Return the (x, y) coordinate for the center point of the cell that contains the specified text.  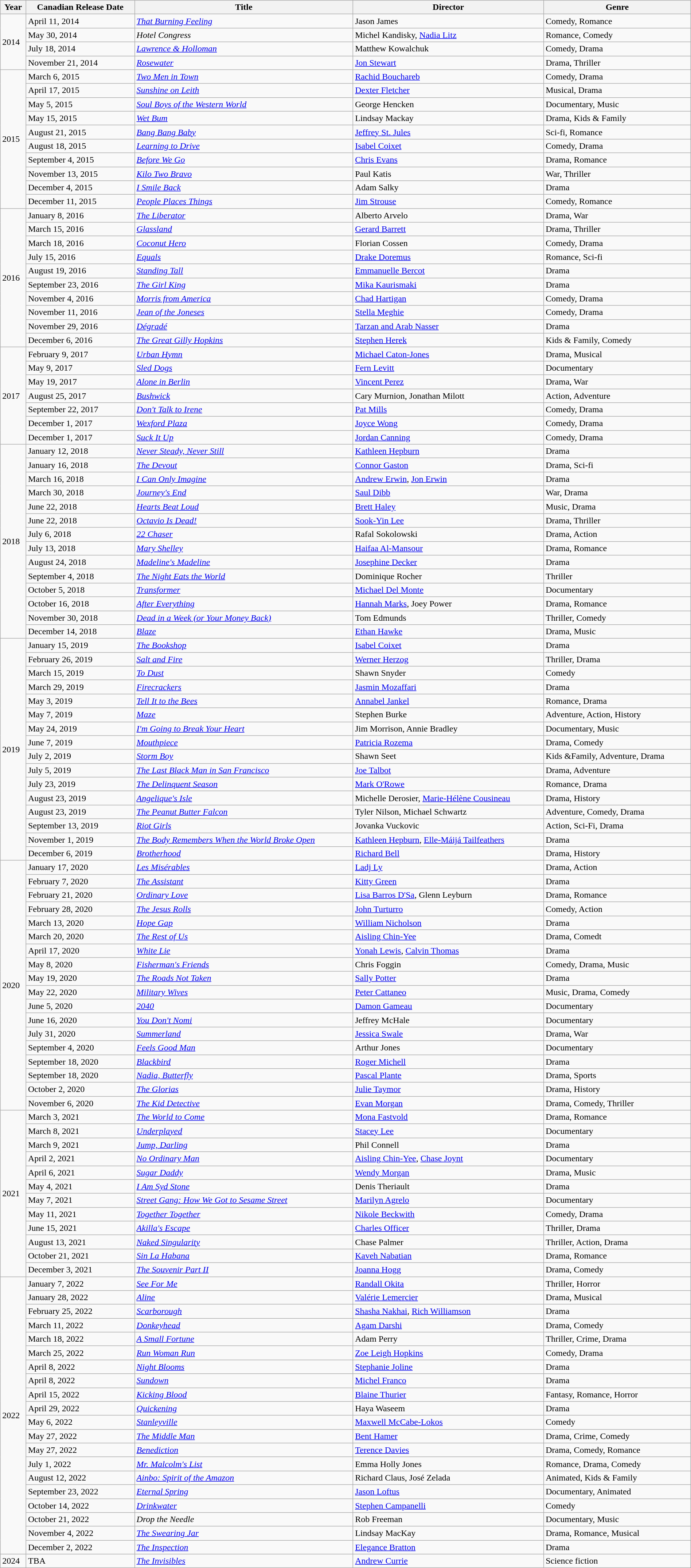
Marilyn Agrelo (448, 1200)
Shawn Snyder (448, 673)
Drama, Adventure (617, 770)
Emmanuelle Bercot (448, 271)
Tarzan and Arab Nasser (448, 326)
Richard Claus, José Zelada (448, 1478)
February 26, 2019 (80, 659)
Aisling Chin-Yee (448, 937)
Madeline's Madeline (244, 562)
December 3, 2021 (80, 1269)
Mika Kaurismaki (448, 285)
The Girl King (244, 285)
Riot Girls (244, 826)
Standing Tall (244, 271)
November 1, 2019 (80, 839)
June 16, 2020 (80, 1020)
Sally Potter (448, 978)
Michael Caton-Jones (448, 354)
November 4, 2022 (80, 1533)
Drama, Crime, Comedy (617, 1436)
May 7, 2021 (80, 1200)
George Hencken (448, 104)
Jasmin Mozaffari (448, 687)
August 25, 2017 (80, 395)
Donkeyhead (244, 1325)
May 22, 2020 (80, 992)
Before We Go (244, 160)
Drama, Sci-fi (617, 465)
2022 (13, 1415)
The Assistant (244, 881)
Les Misérables (244, 867)
Transformer (244, 590)
Charles Officer (448, 1228)
March 16, 2018 (80, 479)
November 30, 2018 (80, 618)
Thriller, Comedy (617, 618)
War, Thriller (617, 174)
Tell It to the Bees (244, 701)
April 17, 2020 (80, 951)
November 29, 2016 (80, 326)
Thriller, Action, Drama (617, 1242)
Lisa Barros D'Sa, Glenn Leyburn (448, 895)
February 9, 2017 (80, 354)
Roger Michell (448, 1062)
Night Blooms (244, 1367)
Elegance Bratton (448, 1547)
January 12, 2018 (80, 451)
Ordinary Love (244, 895)
May 9, 2017 (80, 368)
The Middle Man (244, 1436)
March 25, 2022 (80, 1353)
Adam Perry (448, 1339)
May 6, 2022 (80, 1422)
Yonah Lewis, Calvin Thomas (448, 951)
April 29, 2022 (80, 1408)
November 6, 2020 (80, 1103)
September 22, 2017 (80, 410)
March 6, 2015 (80, 77)
Kicking Blood (244, 1395)
Brotherhood (244, 854)
May 7, 2019 (80, 715)
March 18, 2016 (80, 243)
Phil Connell (448, 1145)
Stella Meghie (448, 312)
Richard Bell (448, 854)
April 17, 2015 (80, 90)
Two Men in Town (244, 77)
May 8, 2020 (80, 964)
Canadian Release Date (80, 7)
Brett Haley (448, 507)
Soul Boys of the Western World (244, 104)
Joe Talbot (448, 770)
Cary Murnion, Jonathan Milott (448, 395)
July 6, 2018 (80, 534)
Drama, Comedy, Romance (617, 1450)
July 2, 2019 (80, 756)
March 9, 2021 (80, 1145)
Damon Gameau (448, 1006)
Drama, Sports (617, 1076)
Maxwell McCabe-Lokos (448, 1422)
Kilo Two Bravo (244, 174)
Feels Good Man (244, 1048)
The Souvenir Part II (244, 1269)
Lawrence & Holloman (244, 49)
Drake Doremus (448, 257)
Together Together (244, 1214)
May 5, 2015 (80, 104)
William Nicholson (448, 923)
The Roads Not Taken (244, 978)
Tom Edmunds (448, 618)
October 21, 2022 (80, 1520)
Jason James (448, 21)
Romance, Sci-fi (617, 257)
Mr. Malcolm's List (244, 1464)
2015 (13, 139)
Fantasy, Romance, Horror (617, 1395)
October 5, 2018 (80, 590)
Denis Theriault (448, 1186)
Kids &Family, Adventure, Drama (617, 756)
May 24, 2019 (80, 729)
A Small Fortune (244, 1339)
December 4, 2015 (80, 188)
John Turturro (448, 909)
The Liberator (244, 215)
June 5, 2020 (80, 1006)
April 2, 2021 (80, 1159)
Mona Fastvold (448, 1117)
Akilla's Escape (244, 1228)
January 8, 2016 (80, 215)
May 19, 2017 (80, 382)
July 5, 2019 (80, 770)
Jean of the Joneses (244, 312)
Emma Holly Jones (448, 1464)
Genre (617, 7)
Comedy, Drama, Music (617, 964)
Andrew Erwin, Jon Erwin (448, 479)
March 13, 2020 (80, 923)
Glassland (244, 229)
Dégradé (244, 326)
October 14, 2022 (80, 1506)
Jeffrey McHale (448, 1020)
22 Chaser (244, 534)
Angelique's Isle (244, 798)
Jim Strouse (448, 202)
Dead in a Week (or Your Money Back) (244, 618)
December 2, 2022 (80, 1547)
August 19, 2016 (80, 271)
Zoe Leigh Hopkins (448, 1353)
See For Me (244, 1283)
Eternal Spring (244, 1491)
Comedy, Action (617, 909)
Patricia Rozema (448, 742)
January 16, 2018 (80, 465)
2016 (13, 278)
Stephanie Joline (448, 1367)
The Body Remembers When the World Broke Open (244, 839)
Storm Boy (244, 756)
August 12, 2022 (80, 1478)
Blackbird (244, 1062)
May 19, 2020 (80, 978)
September 4, 2020 (80, 1048)
Wendy Morgan (448, 1173)
Equals (244, 257)
June 7, 2019 (80, 742)
Haifaa Al-Mansour (448, 548)
Michelle Derosier, Marie-Hélène Cousineau (448, 798)
September 4, 2015 (80, 160)
Alone in Berlin (244, 382)
Josephine Decker (448, 562)
Urban Hymn (244, 354)
Gerard Barrett (448, 229)
The Devout (244, 465)
The Jesus Rolls (244, 909)
Bushwick (244, 395)
Year (13, 7)
Stacey Lee (448, 1131)
Shawn Seet (448, 756)
Ladj Ly (448, 867)
March 29, 2019 (80, 687)
Connor Gaston (448, 465)
To Dust (244, 673)
March 15, 2016 (80, 229)
Fisherman's Friends (244, 964)
Ethan Hawke (448, 632)
October 16, 2018 (80, 604)
2020 (13, 986)
Learning to Drive (244, 146)
Agam Darshi (448, 1325)
Jessica Swale (448, 1034)
Scarborough (244, 1311)
February 7, 2020 (80, 881)
Stephen Burke (448, 715)
2014 (13, 42)
July 23, 2019 (80, 784)
August 13, 2021 (80, 1242)
Ainbo: Spirit of the Amazon (244, 1478)
Dexter Fletcher (448, 90)
Wet Bum (244, 118)
Firecrackers (244, 687)
March 3, 2021 (80, 1117)
2019 (13, 749)
September 4, 2018 (80, 576)
Military Wives (244, 992)
Music, Drama (617, 507)
Pat Mills (448, 410)
Rosewater (244, 63)
Adventure, Comedy, Drama (617, 812)
Werner Herzog (448, 659)
Matthew Kowalchuk (448, 49)
I Can Only Imagine (244, 479)
I Am Syd Stone (244, 1186)
January 17, 2020 (80, 867)
Aisling Chin-Yee, Chase Joynt (448, 1159)
Drinkwater (244, 1506)
July 18, 2014 (80, 49)
The Last Black Man in San Francisco (244, 770)
April 11, 2014 (80, 21)
Sled Dogs (244, 368)
November 21, 2014 (80, 63)
Romance, Comedy (617, 35)
Octavio Is Dead! (244, 520)
March 8, 2021 (80, 1131)
Chase Palmer (448, 1242)
War, Drama (617, 493)
Wexford Plaza (244, 424)
2017 (13, 395)
Kathleen Hepburn (448, 451)
Lindsay Mackay (448, 118)
Sundown (244, 1381)
People Places Things (244, 202)
Stephen Herek (448, 340)
Rachid Bouchareb (448, 77)
Action, Sci-Fi, Drama (617, 826)
Shasha Nakhai, Rich Williamson (448, 1311)
Chad Hartigan (448, 299)
Kaveh Nabatian (448, 1256)
Jump, Darling (244, 1145)
Alberto Arvelo (448, 215)
April 6, 2021 (80, 1173)
February 28, 2020 (80, 909)
Mark O'Rowe (448, 784)
May 3, 2019 (80, 701)
January 28, 2022 (80, 1298)
Chris Evans (448, 160)
Michel Kandisky, Nadia Litz (448, 35)
December 14, 2018 (80, 632)
Musical, Drama (617, 90)
Drop the Needle (244, 1520)
Sugar Daddy (244, 1173)
Nikole Beckwith (448, 1214)
Rafal Sokolowski (448, 534)
White Lie (244, 951)
Title (244, 7)
August 24, 2018 (80, 562)
Animated, Kids & Family (617, 1478)
Jon Stewart (448, 63)
The Invisibles (244, 1561)
Jim Morrison, Annie Bradley (448, 729)
Drama, Romance, Musical (617, 1533)
Blaze (244, 632)
Saul Dibb (448, 493)
Sunshine on Leith (244, 90)
Rob Freeman (448, 1520)
July 13, 2018 (80, 548)
Lindsay MacKay (448, 1533)
Aline (244, 1298)
September 13, 2019 (80, 826)
Andrew Currie (448, 1561)
Joanna Hogg (448, 1269)
November 11, 2016 (80, 312)
Don't Talk to Irene (244, 410)
December 6, 2019 (80, 854)
Julie Taymor (448, 1089)
Bent Hamer (448, 1436)
Salt and Fire (244, 659)
Thriller, Crime, Drama (617, 1339)
The Glorias (244, 1089)
Naked Singularity (244, 1242)
May 4, 2021 (80, 1186)
Jovanka Vuckovic (448, 826)
The Great Gilly Hopkins (244, 340)
November 13, 2015 (80, 174)
March 20, 2020 (80, 937)
Nadia, Butterfly (244, 1076)
Paul Katis (448, 174)
Terence Davies (448, 1450)
2018 (13, 542)
Kids & Family, Comedy (617, 340)
Evan Morgan (448, 1103)
Quickening (244, 1408)
Michel Franco (448, 1381)
Action, Adventure (617, 395)
Kitty Green (448, 881)
Hope Gap (244, 923)
Romance, Drama, Comedy (617, 1464)
Valérie Lemercier (448, 1298)
Street Gang: How We Got to Sesame Street (244, 1200)
The Delinquent Season (244, 784)
The World to Come (244, 1117)
I'm Going to Break Your Heart (244, 729)
May 30, 2014 (80, 35)
Science fiction (617, 1561)
September 23, 2022 (80, 1491)
Arthur Jones (448, 1048)
Underplayed (244, 1131)
No Ordinary Man (244, 1159)
Annabel Jankel (448, 701)
Documentary, Animated (617, 1491)
Hearts Beat Loud (244, 507)
February 25, 2022 (80, 1311)
January 7, 2022 (80, 1283)
Mouthpiece (244, 742)
Dominique Rocher (448, 576)
Music, Drama, Comedy (617, 992)
October 2, 2020 (80, 1089)
The Kid Detective (244, 1103)
Thriller (617, 576)
March 15, 2019 (80, 673)
August 18, 2015 (80, 146)
Stanleyville (244, 1422)
Michael Del Monte (448, 590)
Vincent Perez (448, 382)
Summerland (244, 1034)
Sook-Yin Lee (448, 520)
Adventure, Action, History (617, 715)
Never Steady, Never Still (244, 451)
Kathleen Hepburn, Elle-Máijá Tailfeathers (448, 839)
Mary Shelley (244, 548)
November 4, 2016 (80, 299)
Maze (244, 715)
Drama, Comedy, Thriller (617, 1103)
Peter Cattaneo (448, 992)
Joyce Wong (448, 424)
April 15, 2022 (80, 1395)
December 11, 2015 (80, 202)
June 15, 2021 (80, 1228)
August 21, 2015 (80, 132)
Chris Foggin (448, 964)
Jeffrey St. Jules (448, 132)
February 21, 2020 (80, 895)
July 1, 2022 (80, 1464)
Sin La Habana (244, 1256)
2021 (13, 1193)
Drama, Comedt (617, 937)
September 23, 2016 (80, 285)
Drama, Kids & Family (617, 118)
May 11, 2021 (80, 1214)
May 15, 2015 (80, 118)
Tyler Nilson, Michael Schwartz (448, 812)
The Night Eats the World (244, 576)
January 15, 2019 (80, 645)
Morris from America (244, 299)
2024 (13, 1561)
March 30, 2018 (80, 493)
2040 (244, 1006)
Coconut Hero (244, 243)
The Peanut Butter Falcon (244, 812)
Sci-fi, Romance (617, 132)
I Smile Back (244, 188)
Fern Levitt (448, 368)
Director (448, 7)
Journey's End (244, 493)
After Everything (244, 604)
You Don't Nomi (244, 1020)
October 21, 2021 (80, 1256)
The Rest of Us (244, 937)
The Bookshop (244, 645)
March 11, 2022 (80, 1325)
Adam Salky (448, 188)
Hannah Marks, Joey Power (448, 604)
Stephen Campanelli (448, 1506)
Run Woman Run (244, 1353)
Thriller, Horror (617, 1283)
Jordan Canning (448, 437)
Benediction (244, 1450)
December 6, 2016 (80, 340)
The Swearing Jar (244, 1533)
Hotel Congress (244, 35)
Haya Waseem (448, 1408)
The Inspection (244, 1547)
Pascal Plante (448, 1076)
Florian Cossen (448, 243)
March 18, 2022 (80, 1339)
July 15, 2016 (80, 257)
Jason Loftus (448, 1491)
That Burning Feeling (244, 21)
Blaine Thurier (448, 1395)
Randall Okita (448, 1283)
July 31, 2020 (80, 1034)
Suck It Up (244, 437)
Bang Bang Baby (244, 132)
TBA (80, 1561)
